Identify which cell holds the provided text, then report its [x, y] central coordinate. 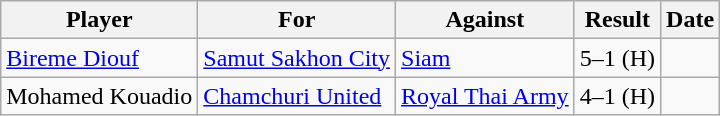
Date [690, 20]
4–1 (H) [617, 96]
Bireme Diouf [100, 58]
For [297, 20]
Royal Thai Army [486, 96]
Chamchuri United [297, 96]
Against [486, 20]
Samut Sakhon City [297, 58]
Player [100, 20]
Result [617, 20]
5–1 (H) [617, 58]
Siam [486, 58]
Mohamed Kouadio [100, 96]
